Search for the cell housing the specified text and yield its [x, y] center coordinate. 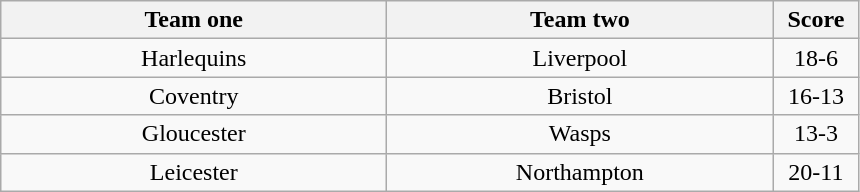
Team two [580, 20]
Wasps [580, 134]
Gloucester [194, 134]
Bristol [580, 96]
Harlequins [194, 58]
18-6 [816, 58]
20-11 [816, 172]
Northampton [580, 172]
16-13 [816, 96]
Coventry [194, 96]
Liverpool [580, 58]
Team one [194, 20]
13-3 [816, 134]
Leicester [194, 172]
Score [816, 20]
